Extract the (x, y) coordinate from the center of the cell holding the provided text.  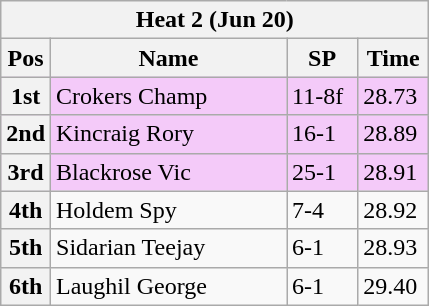
Heat 2 (Jun 20) (215, 20)
3rd (26, 172)
1st (26, 96)
Time (394, 58)
25-1 (322, 172)
Blackrose Vic (169, 172)
28.73 (394, 96)
5th (26, 248)
28.92 (394, 210)
29.40 (394, 286)
Laughil George (169, 286)
16-1 (322, 134)
Name (169, 58)
Holdem Spy (169, 210)
2nd (26, 134)
7-4 (322, 210)
Pos (26, 58)
28.91 (394, 172)
6th (26, 286)
28.89 (394, 134)
SP (322, 58)
28.93 (394, 248)
11-8f (322, 96)
Kincraig Rory (169, 134)
Crokers Champ (169, 96)
Sidarian Teejay (169, 248)
4th (26, 210)
